Return the (x, y) coordinate for the center point of the cell that contains the specified text.  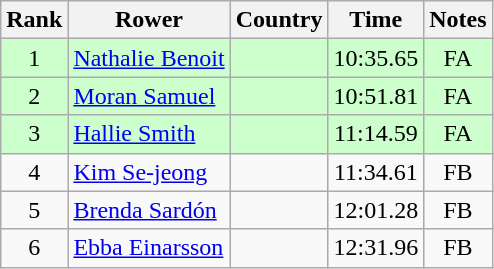
11:34.61 (376, 172)
6 (34, 248)
Kim Se-jeong (149, 172)
12:31.96 (376, 248)
4 (34, 172)
Moran Samuel (149, 96)
Ebba Einarsson (149, 248)
Rower (149, 20)
3 (34, 134)
10:51.81 (376, 96)
12:01.28 (376, 210)
Brenda Sardón (149, 210)
10:35.65 (376, 58)
1 (34, 58)
11:14.59 (376, 134)
Hallie Smith (149, 134)
Rank (34, 20)
2 (34, 96)
5 (34, 210)
Country (279, 20)
Nathalie Benoit (149, 58)
Notes (458, 20)
Time (376, 20)
